Find where the given text appears and provide that cell's center as (x, y) coordinate. 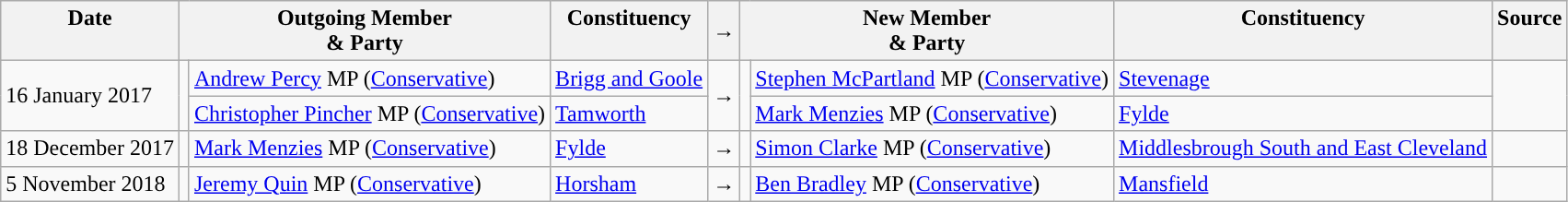
Horsham (630, 184)
Tamworth (630, 113)
Mansfield (1304, 184)
Ben Bradley MP (Conservative) (932, 184)
Brigg and Goole (630, 78)
Andrew Percy MP (Conservative) (369, 78)
Christopher Pincher MP (Conservative) (369, 113)
18 December 2017 (90, 149)
16 January 2017 (90, 96)
Outgoing Member& Party (365, 31)
Simon Clarke MP (Conservative) (932, 149)
5 November 2018 (90, 184)
Jeremy Quin MP (Conservative) (369, 184)
Date (90, 31)
Stephen McPartland MP (Conservative) (932, 78)
New Member& Party (927, 31)
Middlesbrough South and East Cleveland (1304, 149)
Stevenage (1304, 78)
Source (1530, 31)
